For the text-containing cell, return its midpoint in [X, Y] coordinate format. 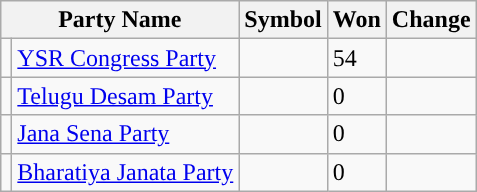
Bharatiya Janata Party [126, 172]
54 [356, 58]
Symbol [283, 20]
Jana Sena Party [126, 134]
Party Name [120, 20]
Telugu Desam Party [126, 96]
Change [431, 20]
Won [356, 20]
YSR Congress Party [126, 58]
